Find where the given text appears and provide that cell's center as [x, y] coordinate. 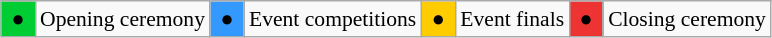
Closing ceremony [687, 19]
Event finals [512, 19]
Opening ceremony [122, 19]
Event competitions [332, 19]
